Locate the cell with the specified text and output its (x, y) center coordinate. 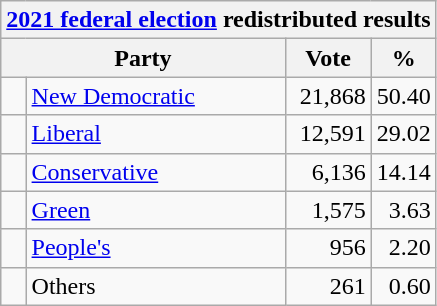
% (404, 58)
3.63 (404, 210)
Liberal (156, 134)
6,136 (328, 172)
Party (143, 58)
0.60 (404, 286)
12,591 (328, 134)
New Democratic (156, 96)
29.02 (404, 134)
2021 federal election redistributed results (218, 20)
261 (328, 286)
People's (156, 248)
Others (156, 286)
2.20 (404, 248)
Green (156, 210)
956 (328, 248)
Conservative (156, 172)
14.14 (404, 172)
Vote (328, 58)
21,868 (328, 96)
1,575 (328, 210)
50.40 (404, 96)
